Search for the cell housing the specified text and yield its [X, Y] center coordinate. 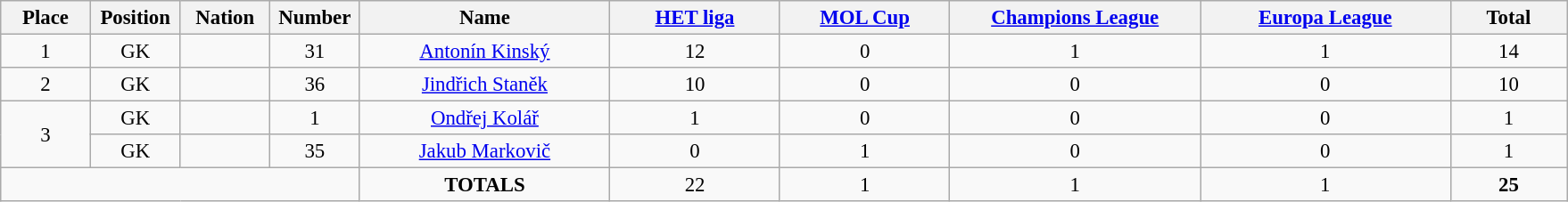
25 [1509, 185]
3 [46, 135]
Ondřej Kolář [485, 118]
2 [46, 85]
12 [696, 52]
31 [316, 52]
Name [485, 18]
Champions League [1076, 18]
Jindřich Staněk [485, 85]
HET liga [696, 18]
Europa League [1325, 18]
MOL Cup [865, 18]
Nation [225, 18]
22 [696, 185]
Antonín Kinský [485, 52]
36 [316, 85]
TOTALS [485, 185]
Total [1509, 18]
Jakub Markovič [485, 151]
35 [316, 151]
14 [1509, 52]
Number [316, 18]
Position [136, 18]
Place [46, 18]
